Extract the [X, Y] coordinate from the center of the cell holding the provided text.  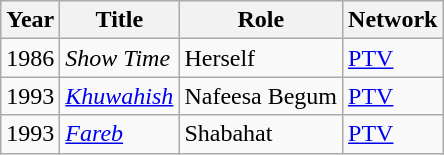
Year [30, 20]
Herself [261, 58]
Shabahat [261, 134]
Network [393, 20]
Nafeesa Begum [261, 96]
Khuwahish [120, 96]
Role [261, 20]
Fareb [120, 134]
Title [120, 20]
1986 [30, 58]
Show Time [120, 58]
